Determine the (X, Y) coordinate at the center of the cell enclosing the given text.  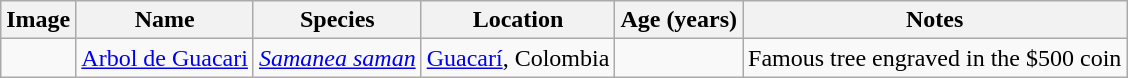
Name (165, 20)
Guacarí, Colombia (518, 58)
Famous tree engraved in the $500 coin (935, 58)
Arbol de Guacari (165, 58)
Species (337, 20)
Age (years) (679, 20)
Location (518, 20)
Notes (935, 20)
Image (38, 20)
Samanea saman (337, 58)
